Scan for the cell matching the given text and deliver its (x, y) coordinate at center. 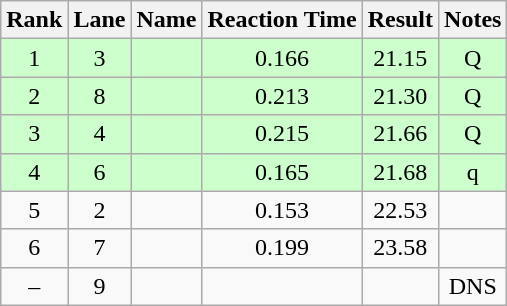
DNS (473, 286)
q (473, 172)
21.15 (400, 58)
22.53 (400, 210)
9 (100, 286)
0.166 (282, 58)
0.165 (282, 172)
0.153 (282, 210)
Lane (100, 20)
0.199 (282, 248)
8 (100, 96)
21.68 (400, 172)
21.66 (400, 134)
1 (34, 58)
0.215 (282, 134)
Notes (473, 20)
– (34, 286)
5 (34, 210)
21.30 (400, 96)
Reaction Time (282, 20)
7 (100, 248)
0.213 (282, 96)
Rank (34, 20)
Result (400, 20)
23.58 (400, 248)
Name (166, 20)
